Scan for the cell matching the given text and deliver its [X, Y] coordinate at center. 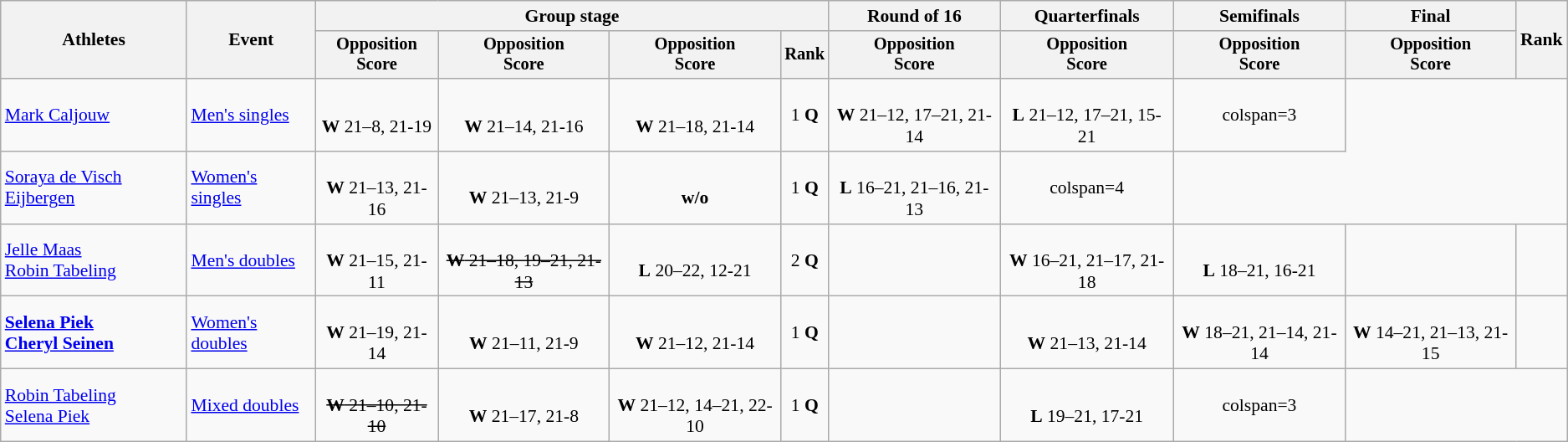
W 14–21, 21–13, 21-15 [1430, 333]
W 21–13, 21-16 [376, 188]
W 21–12, 14–21, 22-10 [696, 405]
Men's doubles [251, 261]
Quarterfinals [1087, 16]
W 21–17, 21-8 [524, 405]
W 21–14, 21-16 [524, 116]
L 20–22, 12-21 [696, 261]
W 21–8, 21-19 [376, 116]
Soraya de Visch Eijbergen [94, 188]
W 18–21, 21–14, 21-14 [1259, 333]
W 21–13, 21-14 [1087, 333]
W 16–21, 21–17, 21-18 [1087, 261]
2 Q [804, 261]
Athletes [94, 40]
Robin TabelingSelena Piek [94, 405]
W 21–18, 19–21, 21-13 [524, 261]
W 21–18, 21-14 [696, 116]
Selena PiekCheryl Seinen [94, 333]
W 21–15, 21-11 [376, 261]
Round of 16 [915, 16]
W 21–12, 21-14 [696, 333]
Men's singles [251, 116]
Women's singles [251, 188]
L 21–12, 17–21, 15-21 [1087, 116]
W 21–13, 21-9 [524, 188]
colspan=4 [1087, 188]
Women's doubles [251, 333]
W 21–12, 17–21, 21-14 [915, 116]
Mark Caljouw [94, 116]
W 21–11, 21-9 [524, 333]
Group stage [572, 16]
Jelle MaasRobin Tabeling [94, 261]
Mixed doubles [251, 405]
Semifinals [1259, 16]
W 21–19, 21-14 [376, 333]
L 18–21, 16-21 [1259, 261]
W 21–10, 21-10 [376, 405]
L 16–21, 21–16, 21-13 [915, 188]
Event [251, 40]
w/o [696, 188]
L 19–21, 17-21 [1087, 405]
Final [1430, 16]
